Capture the cell that displays the provided text and extract its (x, y) central coordinate. 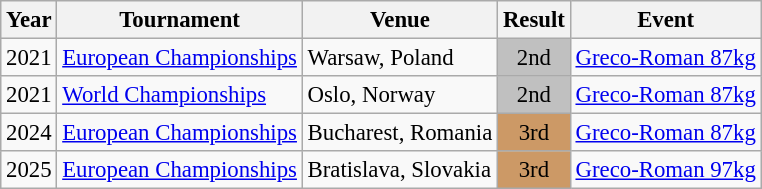
Tournament (180, 20)
Greco-Roman 97kg (666, 170)
World Championships (180, 95)
Event (666, 20)
Warsaw, Poland (400, 58)
Year (29, 20)
2025 (29, 170)
Bucharest, Romania (400, 133)
Venue (400, 20)
Result (534, 20)
2024 (29, 133)
Oslo, Norway (400, 95)
Bratislava, Slovakia (400, 170)
